Find where the given text appears and provide that cell's center as [X, Y] coordinate. 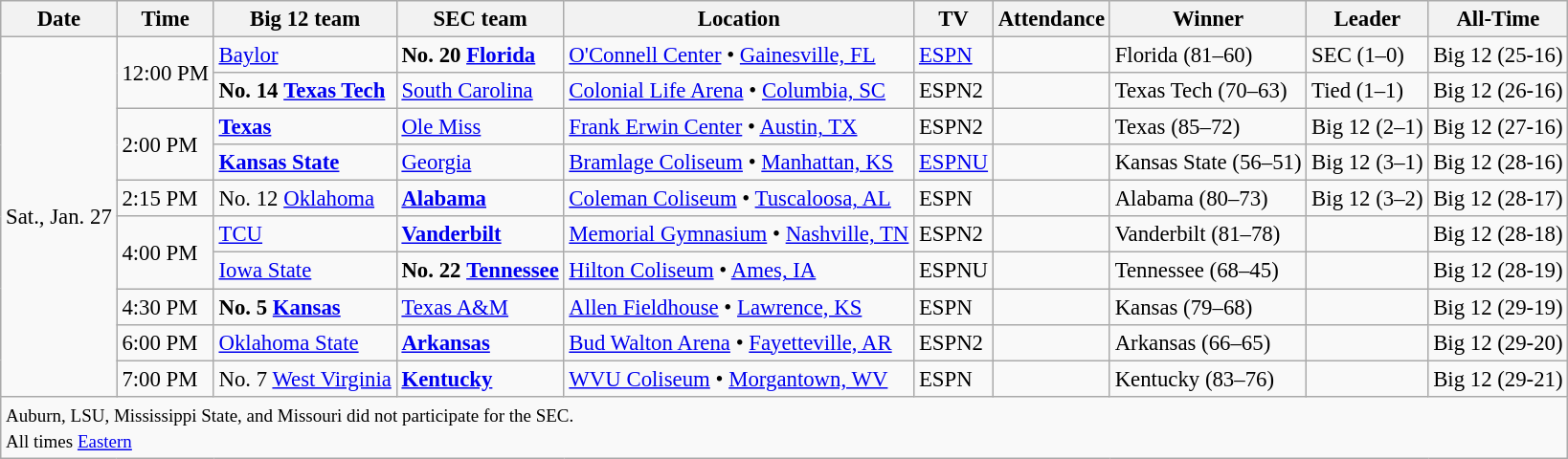
No. 20 Florida [481, 55]
Baylor [304, 55]
6:00 PM [165, 342]
O'Connell Center • Gainesville, FL [739, 55]
Texas A&M [481, 307]
12:00 PM [165, 73]
No. 14 Texas Tech [304, 91]
Vanderbilt [481, 234]
4:00 PM [165, 252]
WVU Coliseum • Morgantown, WV [739, 379]
Tied (1–1) [1367, 91]
South Carolina [481, 91]
Big 12 (29-20) [1498, 342]
Colonial Life Arena • Columbia, SC [739, 91]
Hilton Coliseum • Ames, IA [739, 271]
Big 12 (29-21) [1498, 379]
2:15 PM [165, 199]
Bramlage Coliseum • Manhattan, KS [739, 163]
Oklahoma State [304, 342]
Iowa State [304, 271]
No. 12 Oklahoma [304, 199]
No. 22 Tennessee [481, 271]
Texas Tech (70–63) [1208, 91]
Winner [1208, 19]
Auburn, LSU, Mississippi State, and Missouri did not participate for the SEC.All times Eastern [785, 426]
Kentucky (83–76) [1208, 379]
Big 12 (3–2) [1367, 199]
Coleman Coliseum • Tuscaloosa, AL [739, 199]
Vanderbilt (81–78) [1208, 234]
Date [59, 19]
Sat., Jan. 27 [59, 217]
Big 12 (3–1) [1367, 163]
Texas (85–72) [1208, 127]
Bud Walton Arena • Fayetteville, AR [739, 342]
Tennessee (68–45) [1208, 271]
4:30 PM [165, 307]
Kansas State [304, 163]
Arkansas [481, 342]
Big 12 (28-17) [1498, 199]
Time [165, 19]
7:00 PM [165, 379]
Big 12 (28-16) [1498, 163]
Allen Fieldhouse • Lawrence, KS [739, 307]
Arkansas (66–65) [1208, 342]
TV [953, 19]
Location [739, 19]
Big 12 (2–1) [1367, 127]
Kansas (79–68) [1208, 307]
Ole Miss [481, 127]
Memorial Gymnasium • Nashville, TN [739, 234]
Big 12 (26-16) [1498, 91]
Georgia [481, 163]
Big 12 (28-19) [1498, 271]
All-Time [1498, 19]
Big 12 team [304, 19]
No. 5 Kansas [304, 307]
TCU [304, 234]
Leader [1367, 19]
Texas [304, 127]
SEC (1–0) [1367, 55]
Florida (81–60) [1208, 55]
Big 12 (25-16) [1498, 55]
Attendance [1051, 19]
Kentucky [481, 379]
Alabama [481, 199]
Alabama (80–73) [1208, 199]
Big 12 (28-18) [1498, 234]
2:00 PM [165, 145]
No. 7 West Virginia [304, 379]
SEC team [481, 19]
Kansas State (56–51) [1208, 163]
Big 12 (27-16) [1498, 127]
Frank Erwin Center • Austin, TX [739, 127]
Big 12 (29-19) [1498, 307]
